Capture the cell that displays the provided text and extract its [X, Y] central coordinate. 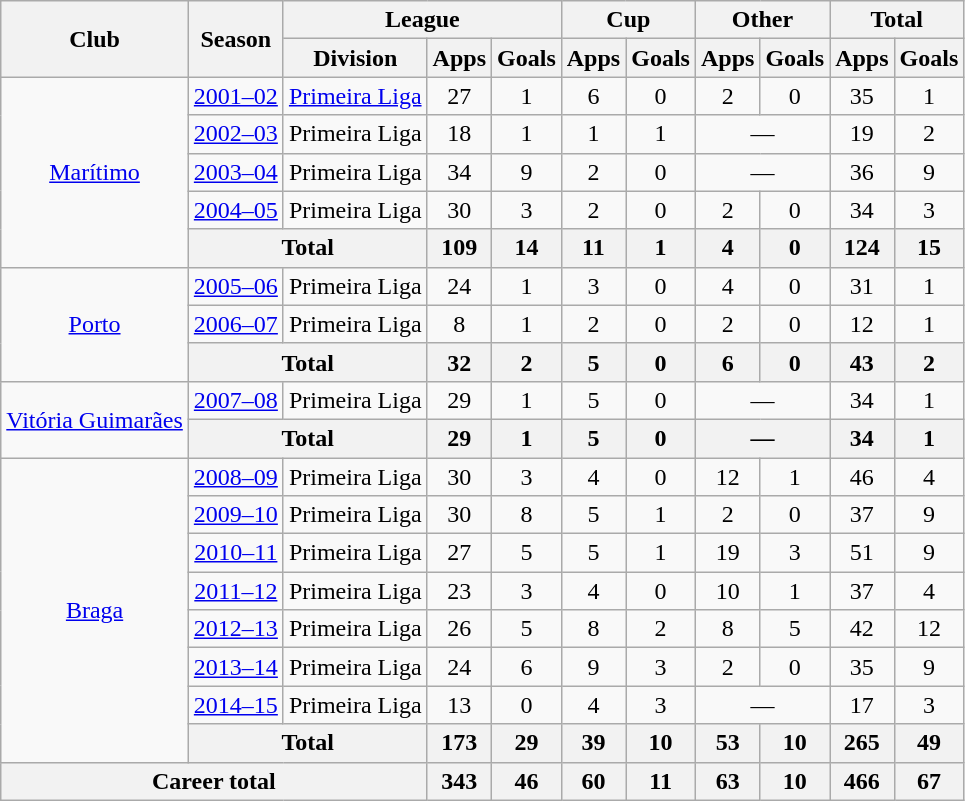
2007–08 [236, 400]
2003–04 [236, 172]
Club [95, 39]
2008–09 [236, 477]
Marítimo [95, 172]
23 [459, 591]
18 [459, 134]
2001–02 [236, 96]
51 [862, 553]
2002–03 [236, 134]
42 [862, 629]
Braga [95, 610]
2011–12 [236, 591]
League [422, 20]
63 [727, 781]
15 [929, 248]
173 [459, 743]
Division [355, 58]
49 [929, 743]
60 [593, 781]
343 [459, 781]
2013–14 [236, 667]
109 [459, 248]
2004–05 [236, 210]
2006–07 [236, 324]
2005–06 [236, 286]
2009–10 [236, 515]
14 [527, 248]
Cup [628, 20]
36 [862, 172]
53 [727, 743]
2012–13 [236, 629]
17 [862, 705]
Career total [214, 781]
466 [862, 781]
32 [459, 362]
13 [459, 705]
67 [929, 781]
43 [862, 362]
Vitória Guimarães [95, 419]
2014–15 [236, 705]
Porto [95, 324]
265 [862, 743]
124 [862, 248]
Other [762, 20]
39 [593, 743]
26 [459, 629]
2010–11 [236, 553]
Season [236, 39]
31 [862, 286]
